For the text-containing cell, return its midpoint in [x, y] coordinate format. 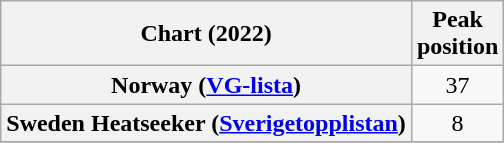
37 [457, 85]
8 [457, 123]
Peakposition [457, 34]
Norway (VG-lista) [206, 85]
Sweden Heatseeker (Sverigetopplistan) [206, 123]
Chart (2022) [206, 34]
